Locate the cell with the specified text and output its (x, y) center coordinate. 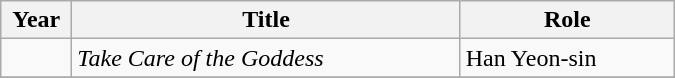
Role (567, 20)
Title (266, 20)
Take Care of the Goddess (266, 58)
Han Yeon-sin (567, 58)
Year (36, 20)
